Determine the [x, y] coordinate at the center of the cell enclosing the given text.  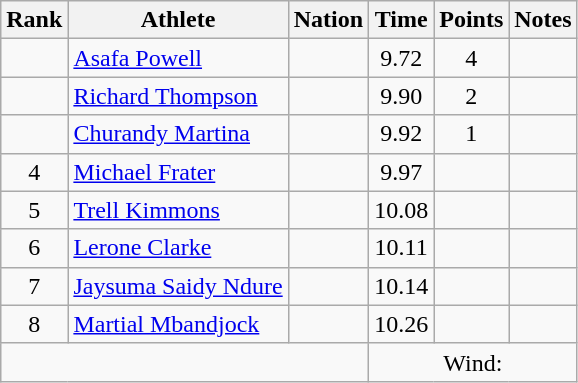
10.26 [402, 324]
9.90 [402, 96]
1 [472, 134]
2 [472, 96]
Time [402, 20]
Nation [328, 20]
Michael Frater [178, 172]
9.97 [402, 172]
Rank [34, 20]
6 [34, 248]
Richard Thompson [178, 96]
10.11 [402, 248]
8 [34, 324]
10.14 [402, 286]
9.72 [402, 58]
9.92 [402, 134]
Churandy Martina [178, 134]
7 [34, 286]
Jaysuma Saidy Ndure [178, 286]
Notes [543, 20]
Lerone Clarke [178, 248]
Asafa Powell [178, 58]
Points [472, 20]
5 [34, 210]
Trell Kimmons [178, 210]
10.08 [402, 210]
Wind: [474, 362]
Athlete [178, 20]
Martial Mbandjock [178, 324]
